Return [X, Y] of the center of cell containing provided text 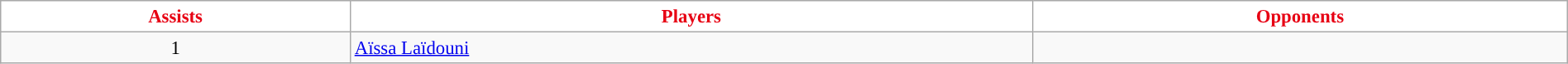
1 [175, 48]
Players [691, 17]
Opponents [1300, 17]
Aïssa Laïdouni [691, 48]
Assists [175, 17]
